Search for the cell housing the specified text and yield its [X, Y] center coordinate. 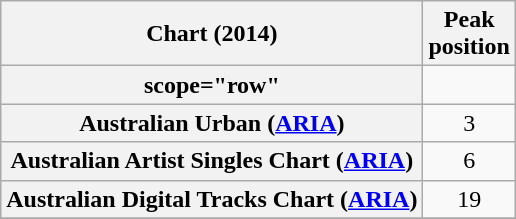
Australian Urban (ARIA) [212, 123]
scope="row" [212, 85]
6 [469, 161]
Chart (2014) [212, 34]
19 [469, 199]
Australian Artist Singles Chart (ARIA) [212, 161]
3 [469, 123]
Australian Digital Tracks Chart (ARIA) [212, 199]
Peakposition [469, 34]
